Locate the cell with the specified text and output its (x, y) center coordinate. 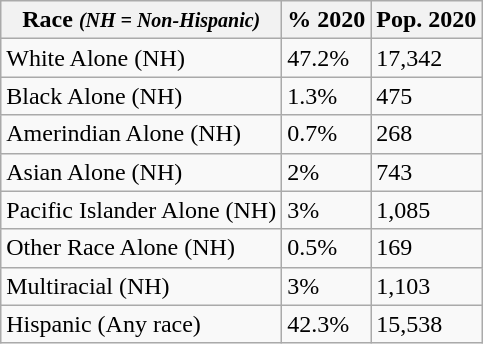
15,538 (426, 324)
1.3% (326, 96)
0.5% (326, 248)
42.3% (326, 324)
47.2% (326, 58)
2% (326, 172)
475 (426, 96)
1,103 (426, 286)
17,342 (426, 58)
Multiracial (NH) (142, 286)
Other Race Alone (NH) (142, 248)
Race (NH = Non-Hispanic) (142, 20)
743 (426, 172)
1,085 (426, 210)
Amerindian Alone (NH) (142, 134)
Pop. 2020 (426, 20)
Pacific Islander Alone (NH) (142, 210)
% 2020 (326, 20)
Black Alone (NH) (142, 96)
0.7% (326, 134)
268 (426, 134)
Hispanic (Any race) (142, 324)
Asian Alone (NH) (142, 172)
White Alone (NH) (142, 58)
169 (426, 248)
